For the text-containing cell, return its midpoint in [X, Y] coordinate format. 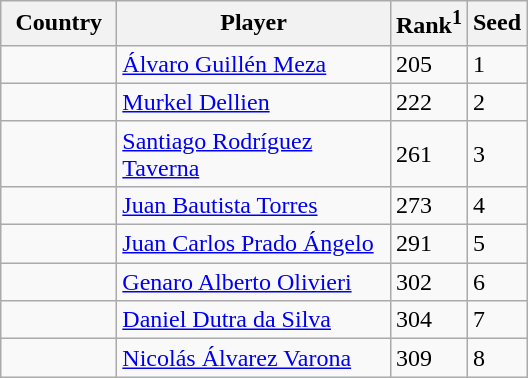
Daniel Dutra da Silva [254, 320]
2 [496, 102]
Álvaro Guillén Meza [254, 64]
4 [496, 205]
Genaro Alberto Olivieri [254, 282]
222 [428, 102]
3 [496, 154]
309 [428, 358]
261 [428, 154]
Player [254, 24]
302 [428, 282]
8 [496, 358]
1 [496, 64]
6 [496, 282]
Country [59, 24]
Rank1 [428, 24]
291 [428, 244]
205 [428, 64]
Santiago Rodríguez Taverna [254, 154]
273 [428, 205]
Juan Bautista Torres [254, 205]
Nicolás Álvarez Varona [254, 358]
7 [496, 320]
5 [496, 244]
304 [428, 320]
Seed [496, 24]
Murkel Dellien [254, 102]
Juan Carlos Prado Ángelo [254, 244]
